For the text-containing cell, return its midpoint in [X, Y] coordinate format. 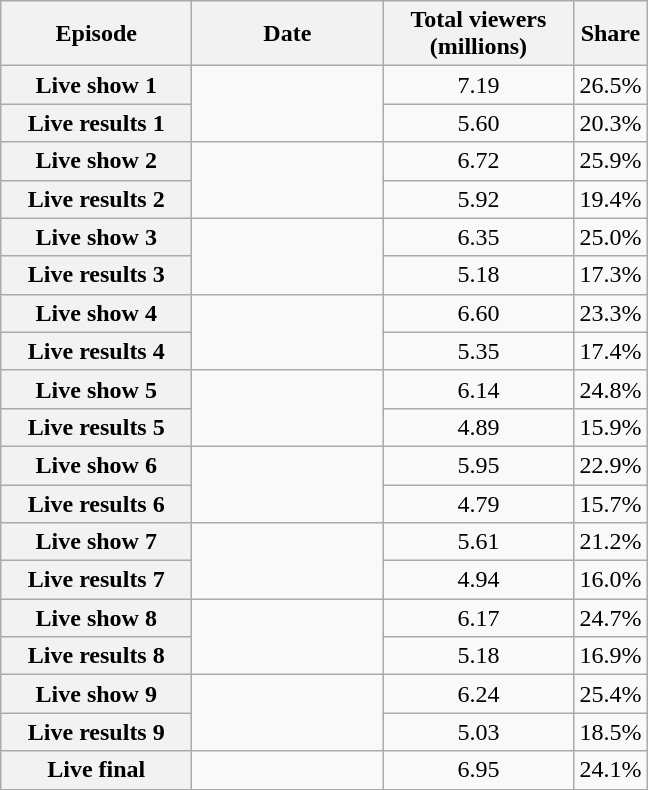
6.35 [478, 237]
Live show 5 [96, 389]
Live results 7 [96, 580]
Live results 6 [96, 503]
Live results 5 [96, 427]
4.89 [478, 427]
18.5% [610, 732]
6.60 [478, 313]
Total viewers(millions) [478, 34]
25.9% [610, 161]
6.17 [478, 618]
Live results 3 [96, 275]
Live show 3 [96, 237]
21.2% [610, 542]
Date [288, 34]
24.1% [610, 770]
17.3% [610, 275]
15.9% [610, 427]
19.4% [610, 199]
5.35 [478, 351]
6.72 [478, 161]
5.92 [478, 199]
6.24 [478, 694]
Episode [96, 34]
4.94 [478, 580]
20.3% [610, 123]
16.0% [610, 580]
23.3% [610, 313]
Live show 1 [96, 85]
5.61 [478, 542]
Share [610, 34]
25.4% [610, 694]
Live show 2 [96, 161]
Live final [96, 770]
4.79 [478, 503]
6.95 [478, 770]
Live show 6 [96, 465]
6.14 [478, 389]
5.60 [478, 123]
Live results 8 [96, 656]
15.7% [610, 503]
16.9% [610, 656]
Live show 9 [96, 694]
24.7% [610, 618]
26.5% [610, 85]
5.95 [478, 465]
22.9% [610, 465]
Live results 4 [96, 351]
Live results 9 [96, 732]
Live results 2 [96, 199]
Live results 1 [96, 123]
17.4% [610, 351]
Live show 8 [96, 618]
7.19 [478, 85]
5.03 [478, 732]
25.0% [610, 237]
24.8% [610, 389]
Live show 4 [96, 313]
Live show 7 [96, 542]
